Find where the given text appears and provide that cell's center as (x, y) coordinate. 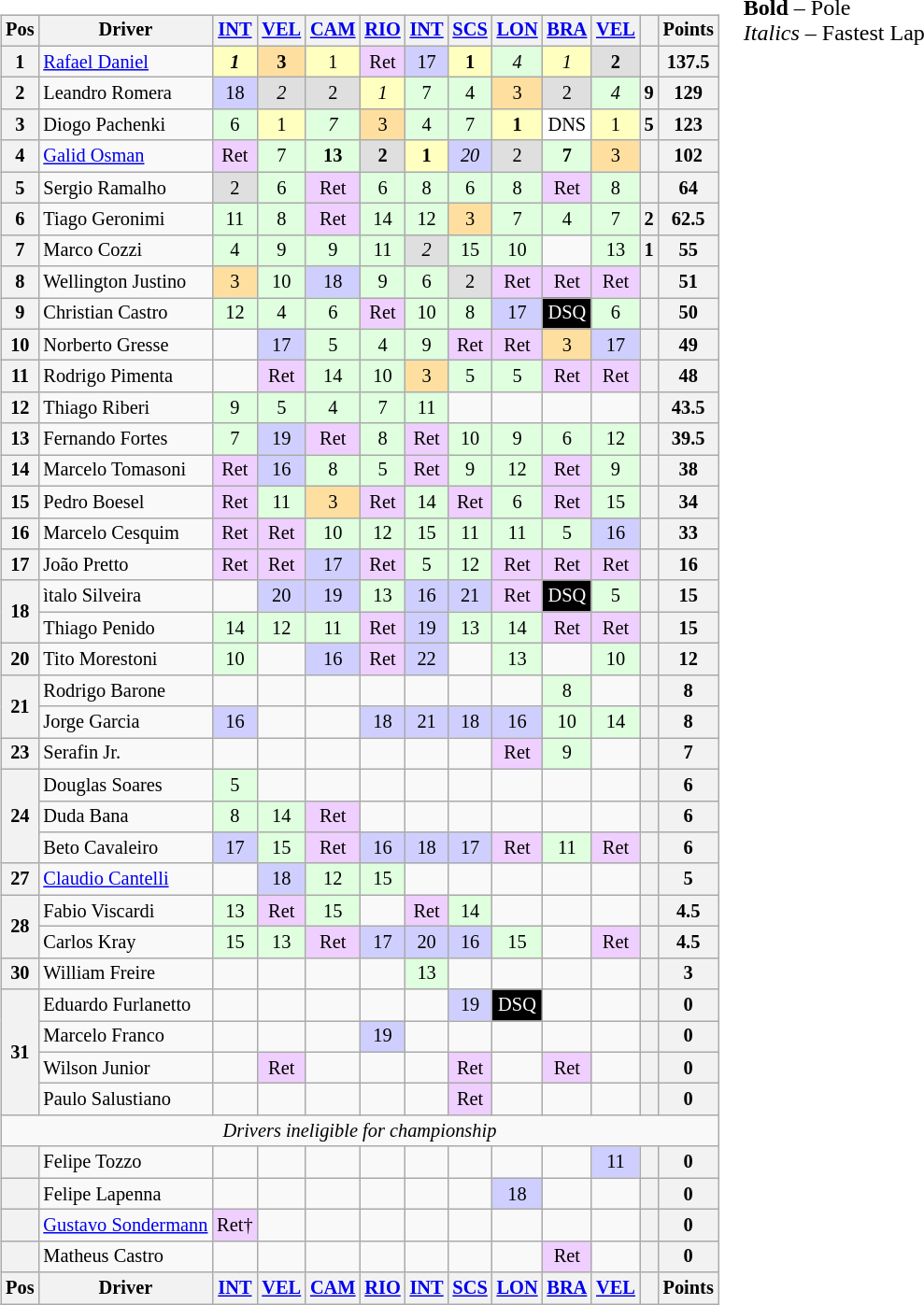
Douglas Soares (125, 785)
43.5 (689, 408)
31 (20, 1052)
Gustavo Sondermann (125, 1226)
Jorge Garcia (125, 722)
62.5 (689, 220)
Marcelo Tomasoni (125, 471)
Carlos Kray (125, 943)
Sergio Ramalho (125, 188)
38 (689, 471)
Duda Bana (125, 816)
Christian Castro (125, 314)
39.5 (689, 439)
Rodrigo Pimenta (125, 376)
Fabio Viscardi (125, 911)
Drivers ineligible for championship (359, 1131)
102 (689, 156)
Wilson Junior (125, 1068)
Felipe Tozzo (125, 1162)
Rafael Daniel (125, 62)
Felipe Lapenna (125, 1194)
Norberto Gresse (125, 345)
Beto Cavaleiro (125, 848)
28 (20, 927)
34 (689, 502)
Marcelo Cesquim (125, 533)
51 (689, 282)
Diogo Pachenki (125, 125)
Leandro Romera (125, 93)
27 (20, 879)
Paulo Salustiano (125, 1099)
Marcelo Franco (125, 1037)
22 (427, 660)
Matheus Castro (125, 1256)
Tito Morestoni (125, 660)
123 (689, 125)
ìtalo Silveira (125, 596)
49 (689, 345)
24 (20, 816)
33 (689, 533)
48 (689, 376)
Serafin Jr. (125, 754)
Galid Osman (125, 156)
Tiago Geronimi (125, 220)
Ret† (235, 1226)
Fernando Fortes (125, 439)
64 (689, 188)
William Freire (125, 973)
Marco Cozzi (125, 250)
30 (20, 973)
55 (689, 250)
Claudio Cantelli (125, 879)
Eduardo Furlanetto (125, 1005)
João Pretto (125, 565)
23 (20, 754)
Thiago Penido (125, 628)
DNS (566, 125)
Rodrigo Barone (125, 690)
Pedro Boesel (125, 502)
137.5 (689, 62)
Thiago Riberi (125, 408)
50 (689, 314)
129 (689, 93)
Wellington Justino (125, 282)
